From the cell containing the given text, extract its center point as (x, y) coordinate. 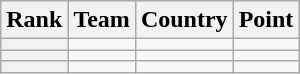
Team (102, 20)
Country (184, 20)
Point (266, 20)
Rank (34, 20)
